Search for the cell housing the specified text and yield its [X, Y] center coordinate. 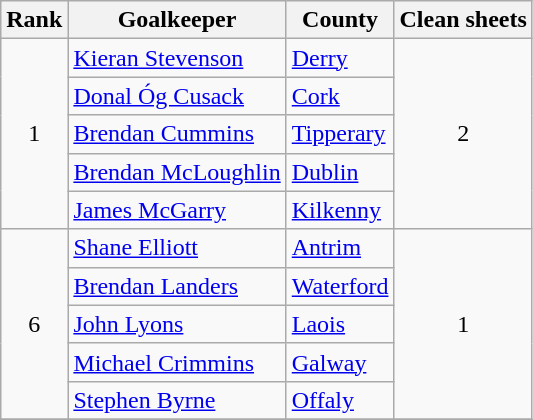
County [340, 20]
Derry [340, 58]
James McGarry [177, 210]
Waterford [340, 286]
Donal Óg Cusack [177, 96]
Tipperary [340, 134]
6 [34, 324]
Kieran Stevenson [177, 58]
Antrim [340, 248]
John Lyons [177, 324]
Kilkenny [340, 210]
Brendan Cummins [177, 134]
Michael Crimmins [177, 362]
2 [463, 134]
Brendan McLoughlin [177, 172]
Rank [34, 20]
Galway [340, 362]
Cork [340, 96]
Shane Elliott [177, 248]
Stephen Byrne [177, 400]
Offaly [340, 400]
Goalkeeper [177, 20]
Clean sheets [463, 20]
Brendan Landers [177, 286]
Dublin [340, 172]
Laois [340, 324]
